For the text-containing cell, return its midpoint in [X, Y] coordinate format. 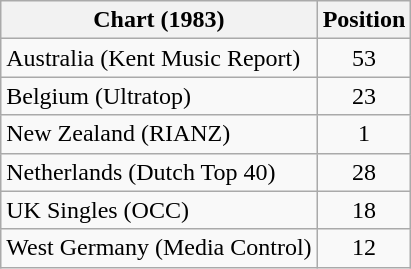
28 [364, 172]
53 [364, 58]
23 [364, 96]
Netherlands (Dutch Top 40) [159, 172]
1 [364, 134]
Australia (Kent Music Report) [159, 58]
West Germany (Media Control) [159, 248]
New Zealand (RIANZ) [159, 134]
UK Singles (OCC) [159, 210]
Chart (1983) [159, 20]
12 [364, 248]
Position [364, 20]
Belgium (Ultratop) [159, 96]
18 [364, 210]
